For the text-containing cell, return its midpoint in [x, y] coordinate format. 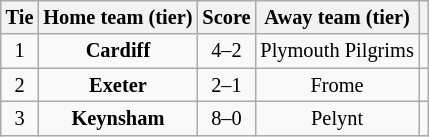
4–2 [226, 51]
Tie [20, 17]
2 [20, 85]
Score [226, 17]
2–1 [226, 85]
Pelynt [336, 118]
Home team (tier) [118, 17]
3 [20, 118]
Frome [336, 85]
Keynsham [118, 118]
8–0 [226, 118]
Cardiff [118, 51]
1 [20, 51]
Exeter [118, 85]
Plymouth Pilgrims [336, 51]
Away team (tier) [336, 17]
